Find where the given text appears and provide that cell's center as (X, Y) coordinate. 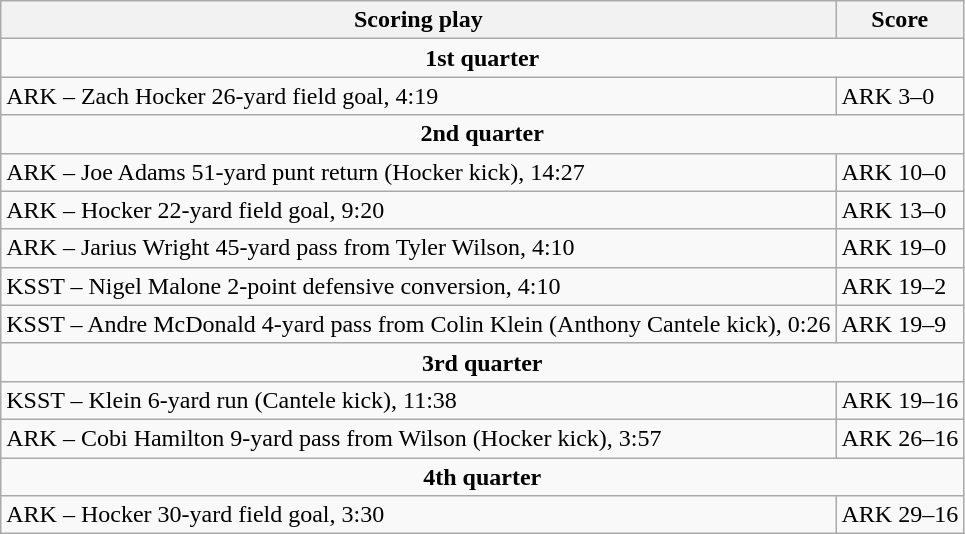
4th quarter (482, 477)
ARK 19–9 (900, 324)
Score (900, 20)
ARK 19–16 (900, 400)
2nd quarter (482, 134)
KSST – Nigel Malone 2-point defensive conversion, 4:10 (418, 286)
ARK – Jarius Wright 45-yard pass from Tyler Wilson, 4:10 (418, 248)
ARK 10–0 (900, 172)
ARK – Zach Hocker 26-yard field goal, 4:19 (418, 96)
ARK – Cobi Hamilton 9-yard pass from Wilson (Hocker kick), 3:57 (418, 438)
ARK – Hocker 30-yard field goal, 3:30 (418, 515)
ARK 19–0 (900, 248)
3rd quarter (482, 362)
ARK 29–16 (900, 515)
ARK 26–16 (900, 438)
ARK – Joe Adams 51-yard punt return (Hocker kick), 14:27 (418, 172)
1st quarter (482, 58)
KSST – Andre McDonald 4-yard pass from Colin Klein (Anthony Cantele kick), 0:26 (418, 324)
KSST – Klein 6-yard run (Cantele kick), 11:38 (418, 400)
ARK 13–0 (900, 210)
ARK – Hocker 22-yard field goal, 9:20 (418, 210)
Scoring play (418, 20)
ARK 3–0 (900, 96)
ARK 19–2 (900, 286)
